Identify which cell holds the provided text, then report its (X, Y) central coordinate. 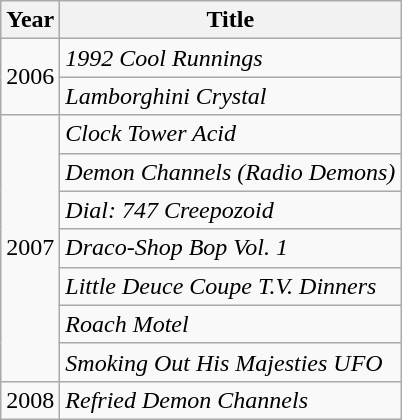
Draco-Shop Bop Vol. 1 (230, 248)
Little Deuce Coupe T.V. Dinners (230, 286)
2006 (30, 77)
Demon Channels (Radio Demons) (230, 172)
1992 Cool Runnings (230, 58)
Year (30, 20)
Title (230, 20)
Roach Motel (230, 324)
Dial: 747 Creepozoid (230, 210)
Clock Tower Acid (230, 134)
2007 (30, 248)
Lamborghini Crystal (230, 96)
Smoking Out His Majesties UFO (230, 362)
Refried Demon Channels (230, 400)
2008 (30, 400)
